Search for the cell housing the specified text and yield its (x, y) center coordinate. 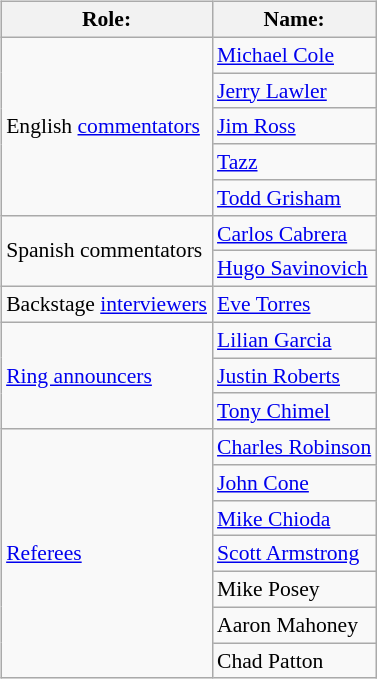
Spanish commentators (106, 250)
Referees (106, 554)
Todd Grisham (294, 198)
English commentators (106, 126)
Backstage interviewers (106, 305)
Justin Roberts (294, 376)
Carlos Cabrera (294, 233)
Eve Torres (294, 305)
John Cone (294, 483)
Jim Ross (294, 126)
Tazz (294, 162)
Charles Robinson (294, 447)
Hugo Savinovich (294, 269)
Jerry Lawler (294, 91)
Role: (106, 20)
Name: (294, 20)
Lilian Garcia (294, 340)
Scott Armstrong (294, 554)
Chad Patton (294, 661)
Ring announcers (106, 376)
Mike Chioda (294, 518)
Tony Chimel (294, 411)
Mike Posey (294, 590)
Michael Cole (294, 55)
Aaron Mahoney (294, 625)
